Output the [X, Y] coordinate of the center of the cell containing the given text.  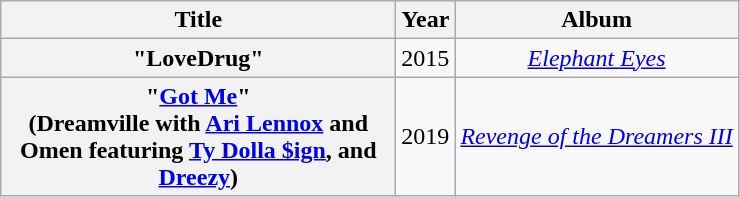
Title [198, 20]
2019 [426, 136]
"Got Me"(Dreamville with Ari Lennox and Omen featuring Ty Dolla $ign, and Dreezy) [198, 136]
Album [596, 20]
Elephant Eyes [596, 58]
Year [426, 20]
"LoveDrug" [198, 58]
2015 [426, 58]
Revenge of the Dreamers III [596, 136]
